Output the (x, y) coordinate of the center of the cell containing the given text.  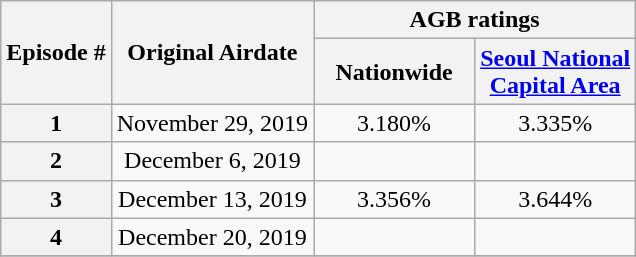
Nationwide (394, 72)
1 (56, 123)
2 (56, 161)
November 29, 2019 (212, 123)
3 (56, 199)
December 20, 2019 (212, 237)
Seoul National Capital Area (556, 72)
3.644% (556, 199)
Episode # (56, 52)
3.356% (394, 199)
December 13, 2019 (212, 199)
4 (56, 237)
December 6, 2019 (212, 161)
3.335% (556, 123)
Original Airdate (212, 52)
AGB ratings (475, 20)
3.180% (394, 123)
